Output the (X, Y) coordinate of the center of the cell containing the given text.  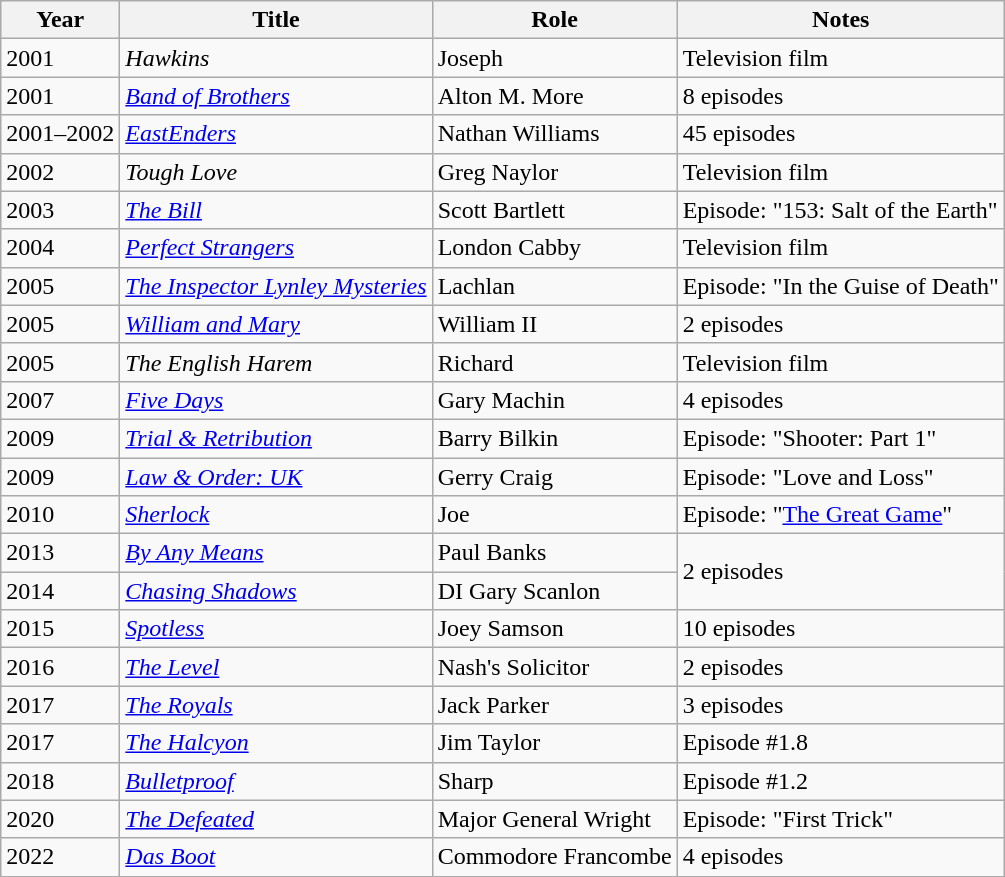
Paul Banks (554, 553)
Jim Taylor (554, 743)
45 episodes (840, 134)
Notes (840, 20)
2004 (60, 248)
The Bill (276, 210)
Bulletproof (276, 781)
2013 (60, 553)
Episode #1.2 (840, 781)
2016 (60, 667)
By Any Means (276, 553)
Episode: "Shooter: Part 1" (840, 438)
Lachlan (554, 286)
Richard (554, 362)
London Cabby (554, 248)
The Level (276, 667)
2020 (60, 819)
Episode: "First Trick" (840, 819)
Episode: "In the Guise of Death" (840, 286)
Episode: "Love and Loss" (840, 477)
Role (554, 20)
The English Harem (276, 362)
Gary Machin (554, 400)
The Defeated (276, 819)
2002 (60, 172)
DI Gary Scanlon (554, 591)
Band of Brothers (276, 96)
2018 (60, 781)
Joe (554, 515)
Episode #1.8 (840, 743)
Greg Naylor (554, 172)
EastEnders (276, 134)
2022 (60, 857)
The Royals (276, 705)
Law & Order: UK (276, 477)
10 episodes (840, 629)
Sharp (554, 781)
Episode: "The Great Game" (840, 515)
Year (60, 20)
Alton M. More (554, 96)
Spotless (276, 629)
The Inspector Lynley Mysteries (276, 286)
8 episodes (840, 96)
Sherlock (276, 515)
Trial & Retribution (276, 438)
Tough Love (276, 172)
Commodore Francombe (554, 857)
Joseph (554, 58)
Title (276, 20)
3 episodes (840, 705)
Nash's Solicitor (554, 667)
William II (554, 324)
2007 (60, 400)
2003 (60, 210)
Gerry Craig (554, 477)
William and Mary (276, 324)
2010 (60, 515)
The Halcyon (276, 743)
2014 (60, 591)
Joey Samson (554, 629)
Perfect Strangers (276, 248)
Scott Bartlett (554, 210)
Hawkins (276, 58)
Jack Parker (554, 705)
Episode: "153: Salt of the Earth" (840, 210)
Major General Wright (554, 819)
Five Days (276, 400)
2015 (60, 629)
Barry Bilkin (554, 438)
Nathan Williams (554, 134)
Das Boot (276, 857)
Chasing Shadows (276, 591)
2001–2002 (60, 134)
